Provide the (x, y) coordinate of the cell's center where the given text is located.  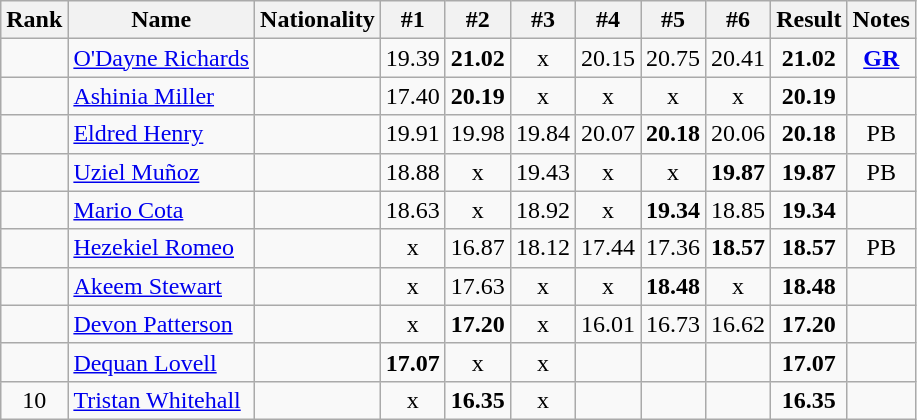
18.63 (412, 210)
20.06 (738, 134)
#6 (738, 20)
16.01 (608, 324)
Result (809, 20)
20.07 (608, 134)
O'Dayne Richards (162, 58)
Dequan Lovell (162, 362)
Ashinia Miller (162, 96)
#5 (674, 20)
20.15 (608, 58)
Uziel Muñoz (162, 172)
Akeem Stewart (162, 286)
20.75 (674, 58)
Devon Patterson (162, 324)
16.87 (478, 248)
Nationality (318, 20)
Tristan Whitehall (162, 400)
#2 (478, 20)
17.44 (608, 248)
20.41 (738, 58)
18.85 (738, 210)
18.88 (412, 172)
Eldred Henry (162, 134)
#4 (608, 20)
Name (162, 20)
10 (34, 400)
#1 (412, 20)
17.40 (412, 96)
17.36 (674, 248)
19.98 (478, 134)
Mario Cota (162, 210)
19.39 (412, 58)
16.73 (674, 324)
Hezekiel Romeo (162, 248)
18.12 (542, 248)
#3 (542, 20)
Notes (881, 20)
18.92 (542, 210)
16.62 (738, 324)
Rank (34, 20)
17.63 (478, 286)
19.43 (542, 172)
GR (881, 58)
19.84 (542, 134)
19.91 (412, 134)
